From the cell containing the given text, extract its center point as [x, y] coordinate. 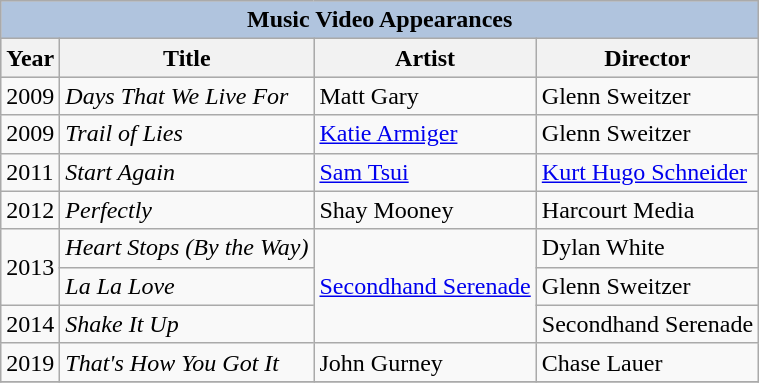
2012 [30, 210]
Katie Armiger [425, 134]
Director [647, 58]
Shake It Up [187, 324]
Chase Lauer [647, 362]
La La Love [187, 286]
Start Again [187, 172]
2014 [30, 324]
John Gurney [425, 362]
Sam Tsui [425, 172]
Perfectly [187, 210]
Trail of Lies [187, 134]
2019 [30, 362]
Music Video Appearances [380, 20]
Days That We Live For [187, 96]
Title [187, 58]
2013 [30, 267]
That's How You Got It [187, 362]
Harcourt Media [647, 210]
Dylan White [647, 248]
Matt Gary [425, 96]
2011 [30, 172]
Heart Stops (By the Way) [187, 248]
Year [30, 58]
Artist [425, 58]
Shay Mooney [425, 210]
Kurt Hugo Schneider [647, 172]
